Extract the [X, Y] coordinate from the center of the cell holding the provided text.  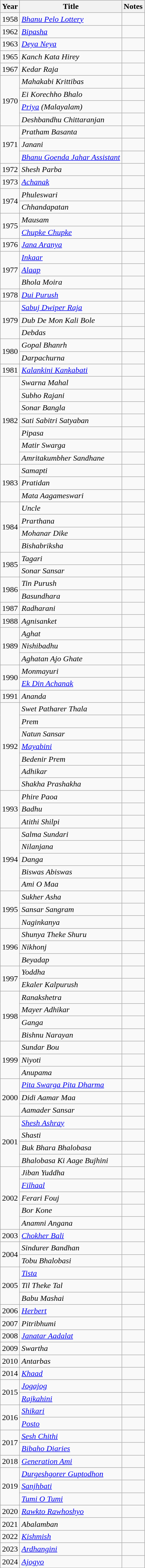
Ekaler Kalpurush [71, 985]
1990 [10, 677]
Phuleswari [71, 195]
1965 [10, 57]
Pratham Basanta [71, 132]
Phire Paoa [71, 797]
2014 [10, 1374]
Debdas [71, 332]
Ferari Fouj [71, 1198]
2004 [10, 1254]
Generation Ami [71, 1461]
Pratidan [71, 483]
Babu Mashai [71, 1298]
1996 [10, 947]
Deshbandhu Chittaranjan [71, 119]
1977 [10, 270]
Sukher Asha [71, 897]
1958 [10, 19]
Darpachurna [71, 357]
2020 [10, 1511]
2002 [10, 1198]
2017 [10, 1442]
1973 [10, 182]
1993 [10, 809]
2022 [10, 1536]
Tagari [71, 558]
Pitribhumi [71, 1323]
Rawkto Rawhoshyo [71, 1511]
Notes [133, 7]
Shakha Prashakha [71, 784]
Sabuj Dwiper Raja [71, 307]
1991 [10, 696]
Samapti [71, 470]
1971 [10, 144]
Aghatan Ajo Ghate [71, 659]
Dui Purush [71, 295]
Sonar Bangla [71, 408]
Bibaho Diaries [71, 1449]
Bhalobasa Ki Aage Bujhini [71, 1160]
1976 [10, 245]
Bhanu Pelo Lottery [71, 19]
Year [10, 7]
1962 [10, 32]
1986 [10, 590]
1992 [10, 746]
Ajogyo [71, 1561]
Pipasa [71, 433]
Filhaal [71, 1185]
2018 [10, 1461]
Badhu [71, 809]
2006 [10, 1311]
Bipasha [71, 32]
Posto [71, 1424]
Sansar Sangram [71, 909]
Didi Aamar Maa [71, 1098]
Naginkanya [71, 922]
Uncle [71, 508]
2016 [10, 1417]
1983 [10, 483]
Dub De Mon Kali Bole [71, 320]
Herbert [71, 1311]
Nilanjana [71, 847]
Achanak [71, 182]
2024 [10, 1561]
Inkaar [71, 257]
Sanjhbati [71, 1486]
Ek Din Achanak [71, 684]
Til Theke Tal [71, 1286]
1999 [10, 1060]
Jogajog [71, 1386]
2003 [10, 1236]
Kishmish [71, 1536]
Ganga [71, 1022]
1975 [10, 226]
2015 [10, 1392]
Tista [71, 1273]
Ardhangini [71, 1549]
Chokher Bali [71, 1236]
2000 [10, 1098]
1974 [10, 201]
Jana Aranya [71, 245]
1998 [10, 1016]
1989 [10, 646]
Bedenir Prem [71, 759]
1982 [10, 420]
Abalamban [71, 1524]
1994 [10, 859]
Niyoti [71, 1060]
1981 [10, 370]
Shasti [71, 1135]
2007 [10, 1323]
Swet Patharer Thala [71, 709]
Yoddha [71, 972]
Agnisanket [71, 621]
Monmayuri [71, 671]
Bishabriksha [71, 546]
Buk Bhara Bhalobasa [71, 1148]
Basundhara [71, 596]
Khaad [71, 1374]
Ami O Maa [71, 884]
Mayabini [71, 746]
Swarna Mahal [71, 383]
Tin Purush [71, 584]
2019 [10, 1486]
Sindurer Bandhan [71, 1248]
2001 [10, 1141]
Shesh Parba [71, 170]
Mahakabi Krittibas [71, 82]
Ananda [71, 696]
Amritakumbher Sandhane [71, 458]
Sati Sabitri Satyaban [71, 420]
Prarthana [71, 521]
Tobu Bhalobasi [71, 1261]
1985 [10, 565]
Biswas Abiswas [71, 872]
Beyadap [71, 960]
1967 [10, 69]
1978 [10, 295]
2023 [10, 1549]
Swartha [71, 1348]
Kanch Kata Hirey [71, 57]
Bhola Moira [71, 282]
1997 [10, 979]
Aamader Sansar [71, 1110]
Chupke Chupke [71, 232]
Durgeshgorer Guptodhon [71, 1474]
Bor Kone [71, 1211]
Subho Rajani [71, 395]
Mohanar Dike [71, 533]
Atithi Shilpi [71, 822]
Matir Swarga [71, 445]
1972 [10, 170]
1979 [10, 320]
Prem [71, 721]
Shesh Ashray [71, 1123]
Danga [71, 859]
Natun Sansar [71, 734]
2021 [10, 1524]
Sundar Bou [71, 1047]
Rajkahini [71, 1399]
Sonar Sansar [71, 571]
Shunya Theke Shuru [71, 934]
1980 [10, 351]
Mayer Adhikar [71, 1010]
Jiban Yuddha [71, 1173]
Adhikar [71, 772]
Anupama [71, 1072]
Kalankini Kankabati [71, 370]
Priya (Malayalam) [71, 107]
Nikhonj [71, 947]
Mata Aagameswari [71, 496]
Gopal Bhanrh [71, 345]
Janatar Aadalat [71, 1336]
1984 [10, 527]
Ranakshetra [71, 997]
Alaap [71, 270]
Mausam [71, 220]
2008 [10, 1336]
Shikari [71, 1411]
2010 [10, 1361]
Janani [71, 144]
Pita Swarga Pita Dharma [71, 1085]
2005 [10, 1286]
Aghat [71, 634]
Sesh Chithi [71, 1436]
Tumi O Tumi [71, 1499]
Title [71, 7]
2009 [10, 1348]
Salma Sundari [71, 834]
Antarbas [71, 1361]
1963 [10, 44]
Deya Neya [71, 44]
1988 [10, 621]
Chhandapatan [71, 207]
Bishnu Narayan [71, 1035]
Anamni Angana [71, 1223]
1995 [10, 909]
Ei Korechho Bhalo [71, 94]
Nishibadhu [71, 646]
Radharani [71, 609]
1987 [10, 609]
Bhanu Goenda Jahar Assistant [71, 157]
Kedar Raja [71, 69]
1970 [10, 100]
